Detect which cell encompasses the target text, then output its [X, Y] center coordinate. 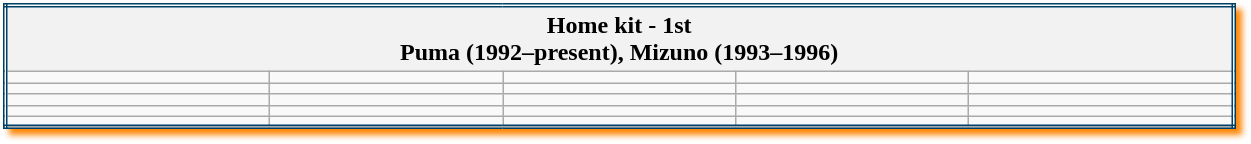
Home kit - 1st Puma (1992–present), Mizuno (1993–1996) [619, 38]
